Capture the cell that displays the provided text and extract its [X, Y] central coordinate. 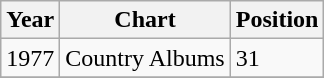
1977 [30, 58]
Position [277, 20]
Chart [145, 20]
Country Albums [145, 58]
Year [30, 20]
31 [277, 58]
